Provide the (X, Y) coordinate of the cell's center where the given text is located.  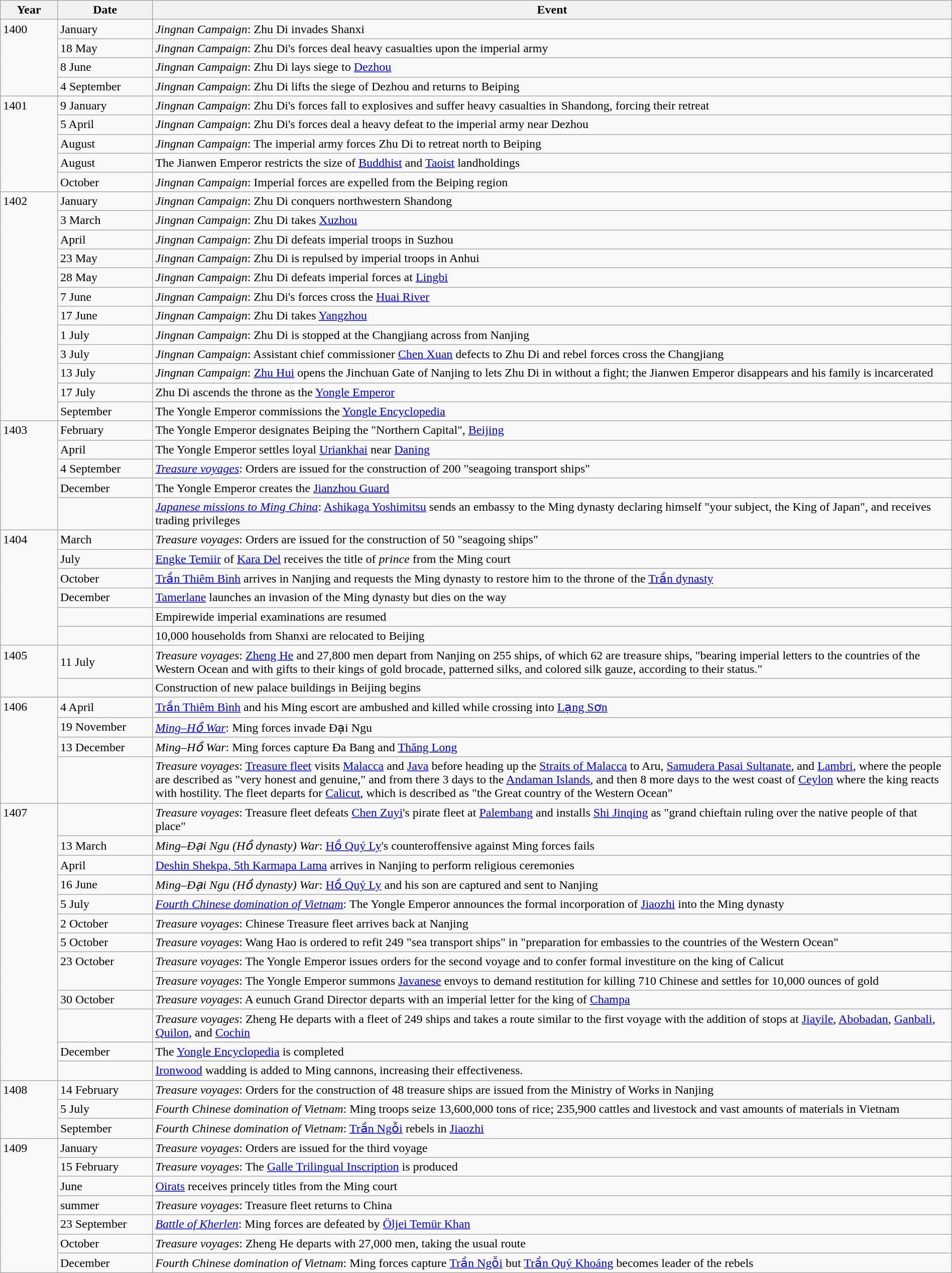
28 May (104, 278)
July (104, 559)
Treasure voyages: The Yongle Emperor summons Javanese envoys to demand restitution for killing 710 Chinese and settles for 10,000 ounces of gold (552, 981)
Jingnan Campaign: Assistant chief commissioner Chen Xuan defects to Zhu Di and rebel forces cross the Changjiang (552, 354)
23 May (104, 259)
Deshin Shekpa, 5th Karmapa Lama arrives in Nanjing to perform religious ceremonies (552, 865)
The Yongle Emperor settles loyal Uriankhai near Daning (552, 449)
Ming–Đại Ngu (Hồ dynasty) War: Hồ Quý Ly and his son are captured and sent to Nanjing (552, 885)
Jingnan Campaign: Zhu Di lays siege to Dezhou (552, 67)
Ming–Đại Ngu (Hồ dynasty) War: Hồ Quý Ly's counteroffensive against Ming forces fails (552, 846)
14 February (104, 1090)
Fourth Chinese domination of Vietnam: The Yongle Emperor announces the formal incorporation of Jiaozhi into the Ming dynasty (552, 904)
Jingnan Campaign: Zhu Di invades Shanxi (552, 29)
4 April (104, 707)
Zhu Di ascends the throne as the Yongle Emperor (552, 392)
Jingnan Campaign: Zhu Di is repulsed by imperial troops in Anhui (552, 259)
Treasure voyages: Treasure fleet returns to China (552, 1205)
1406 (29, 750)
1403 (29, 475)
3 July (104, 354)
Treasure voyages: Chinese Treasure fleet arrives back at Nanjing (552, 923)
19 November (104, 727)
1404 (29, 588)
Treasure voyages: Wang Hao is ordered to refit 249 "sea transport ships" in "preparation for embassies to the countries of the Western Ocean" (552, 943)
Ming–Hồ War: Ming forces capture Đa Bang and Thăng Long (552, 747)
13 December (104, 747)
Jingnan Campaign: Zhu Di defeats imperial troops in Suzhou (552, 240)
The Jianwen Emperor restricts the size of Buddhist and Taoist landholdings (552, 163)
Jingnan Campaign: Zhu Di is stopped at the Changjiang across from Nanjing (552, 335)
Ming–Hồ War: Ming forces invade Đại Ngu (552, 727)
7 June (104, 297)
Treasure voyages: Orders are issued for the construction of 50 "seagoing ships" (552, 539)
Event (552, 10)
1408 (29, 1109)
Jingnan Campaign: Zhu Di takes Yangzhou (552, 316)
Treasure voyages: Orders are issued for the construction of 200 "seagoing transport ships" (552, 469)
1405 (29, 671)
Jingnan Campaign: Zhu Di conquers northwestern Shandong (552, 201)
1409 (29, 1206)
3 March (104, 220)
Battle of Kherlen: Ming forces are defeated by Öljei Temür Khan (552, 1224)
Jingnan Campaign: Zhu Di takes Xuzhou (552, 220)
1407 (29, 942)
18 May (104, 48)
9 January (104, 105)
Fourth Chinese domination of Vietnam: Trần Ngỗi rebels in Jiaozhi (552, 1128)
Construction of new palace buildings in Beijing begins (552, 687)
Jingnan Campaign: Zhu Di's forces cross the Huai River (552, 297)
Empirewide imperial examinations are resumed (552, 617)
Trần Thiêm Bình arrives in Nanjing and requests the Ming dynasty to restore him to the throne of the Trần dynasty (552, 578)
1402 (29, 306)
Ironwood wadding is added to Ming cannons, increasing their effectiveness. (552, 1071)
23 September (104, 1224)
Treasure voyages: Orders for the construction of 48 treasure ships are issued from the Ministry of Works in Nanjing (552, 1090)
5 April (104, 125)
Date (104, 10)
1401 (29, 144)
Tamerlane launches an invasion of the Ming dynasty but dies on the way (552, 598)
February (104, 430)
23 October (104, 971)
June (104, 1186)
Fourth Chinese domination of Vietnam: Ming forces capture Trần Ngỗi but Trần Quý Khoáng becomes leader of the rebels (552, 1263)
Engke Temiir of Kara Del receives the title of prince from the Ming court (552, 559)
2 October (104, 923)
1400 (29, 58)
The Yongle Emperor creates the Jianzhou Guard (552, 488)
Jingnan Campaign: The imperial army forces Zhu Di to retreat north to Beiping (552, 144)
15 February (104, 1167)
10,000 households from Shanxi are relocated to Beijing (552, 636)
Jingnan Campaign: Zhu Di defeats imperial forces at Lingbi (552, 278)
17 July (104, 392)
Jingnan Campaign: Zhu Di lifts the siege of Dezhou and returns to Beiping (552, 86)
11 July (104, 662)
Treasure voyages: Orders are issued for the third voyage (552, 1148)
Jingnan Campaign: Zhu Di's forces deal a heavy defeat to the imperial army near Dezhou (552, 125)
Oirats receives princely titles from the Ming court (552, 1186)
13 July (104, 373)
Jingnan Campaign: Zhu Di's forces deal heavy casualties upon the imperial army (552, 48)
The Yongle Emperor designates Beiping the "Northern Capital", Beijing (552, 430)
5 October (104, 943)
8 June (104, 67)
16 June (104, 885)
The Yongle Encyclopedia is completed (552, 1052)
Treasure voyages: Zheng He departs with 27,000 men, taking the usual route (552, 1243)
17 June (104, 316)
Trần Thiêm Bình and his Ming escort are ambushed and killed while crossing into Lạng Sơn (552, 707)
Treasure voyages: The Yongle Emperor issues orders for the second voyage and to confer formal investiture on the king of Calicut (552, 962)
Jingnan Campaign: Imperial forces are expelled from the Beiping region (552, 182)
Treasure voyages: The Galle Trilingual Inscription is produced (552, 1167)
Year (29, 10)
summer (104, 1205)
13 March (104, 846)
Jingnan Campaign: Zhu Di's forces fall to explosives and suffer heavy casualties in Shandong, forcing their retreat (552, 105)
1 July (104, 335)
The Yongle Emperor commissions the Yongle Encyclopedia (552, 411)
Treasure voyages: A eunuch Grand Director departs with an imperial letter for the king of Champa (552, 1000)
March (104, 539)
30 October (104, 1000)
